Scan for the cell matching the given text and deliver its (X, Y) coordinate at center. 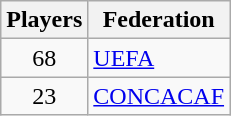
UEFA (159, 58)
23 (44, 96)
Federation (159, 20)
Players (44, 20)
68 (44, 58)
CONCACAF (159, 96)
